Extract the [x, y] coordinate from the center of the cell holding the provided text.  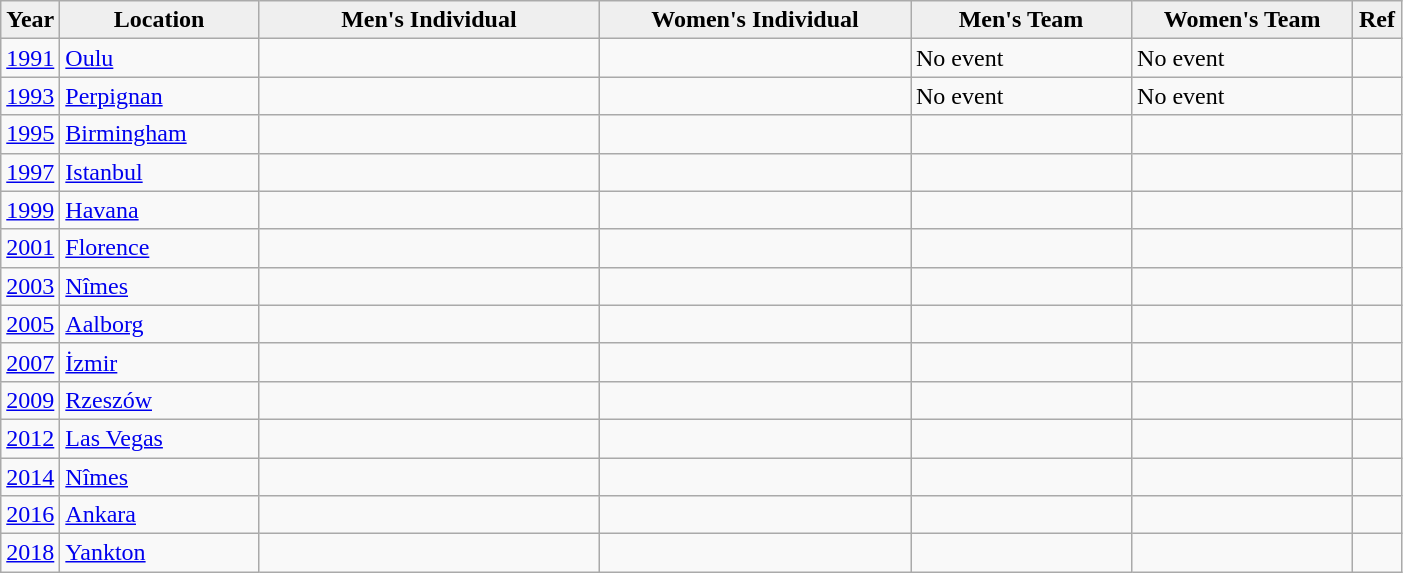
2012 [30, 438]
Men's Team [1020, 20]
Men's Individual [428, 20]
2001 [30, 248]
1999 [30, 210]
Location [160, 20]
Florence [160, 248]
1995 [30, 134]
2003 [30, 286]
Ref [1378, 20]
Ankara [160, 515]
Las Vegas [160, 438]
Yankton [160, 553]
2016 [30, 515]
İzmir [160, 362]
Rzeszów [160, 400]
Birmingham [160, 134]
2018 [30, 553]
Year [30, 20]
1991 [30, 58]
1997 [30, 172]
Women's Individual [754, 20]
Aalborg [160, 324]
Perpignan [160, 96]
2009 [30, 400]
Women's Team [1242, 20]
Havana [160, 210]
Istanbul [160, 172]
1993 [30, 96]
2007 [30, 362]
2014 [30, 477]
Oulu [160, 58]
2005 [30, 324]
